Provide the (X, Y) coordinate of the cell's center where the given text is located.  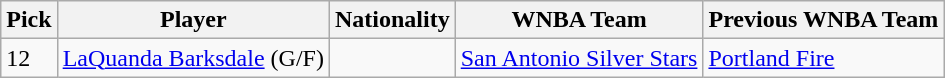
12 (29, 58)
Nationality (392, 20)
Player (193, 20)
WNBA Team (579, 20)
Previous WNBA Team (824, 20)
LaQuanda Barksdale (G/F) (193, 58)
Portland Fire (824, 58)
San Antonio Silver Stars (579, 58)
Pick (29, 20)
